Return [X, Y] of the center of cell containing provided text 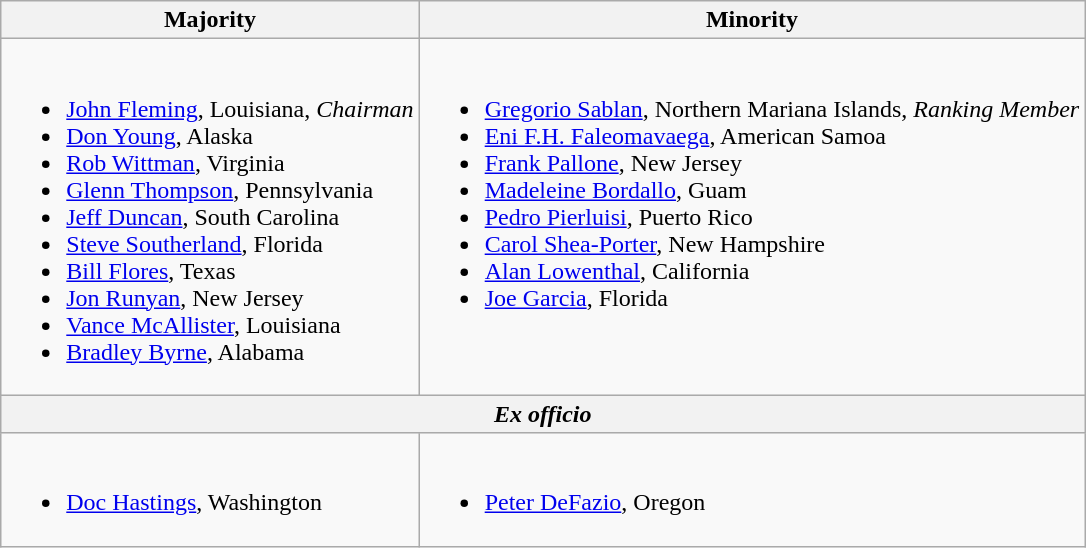
Minority [752, 20]
Majority [210, 20]
Doc Hastings, Washington [210, 490]
Ex officio [543, 414]
Peter DeFazio, Oregon [752, 490]
